Scan for the cell matching the given text and deliver its (X, Y) coordinate at center. 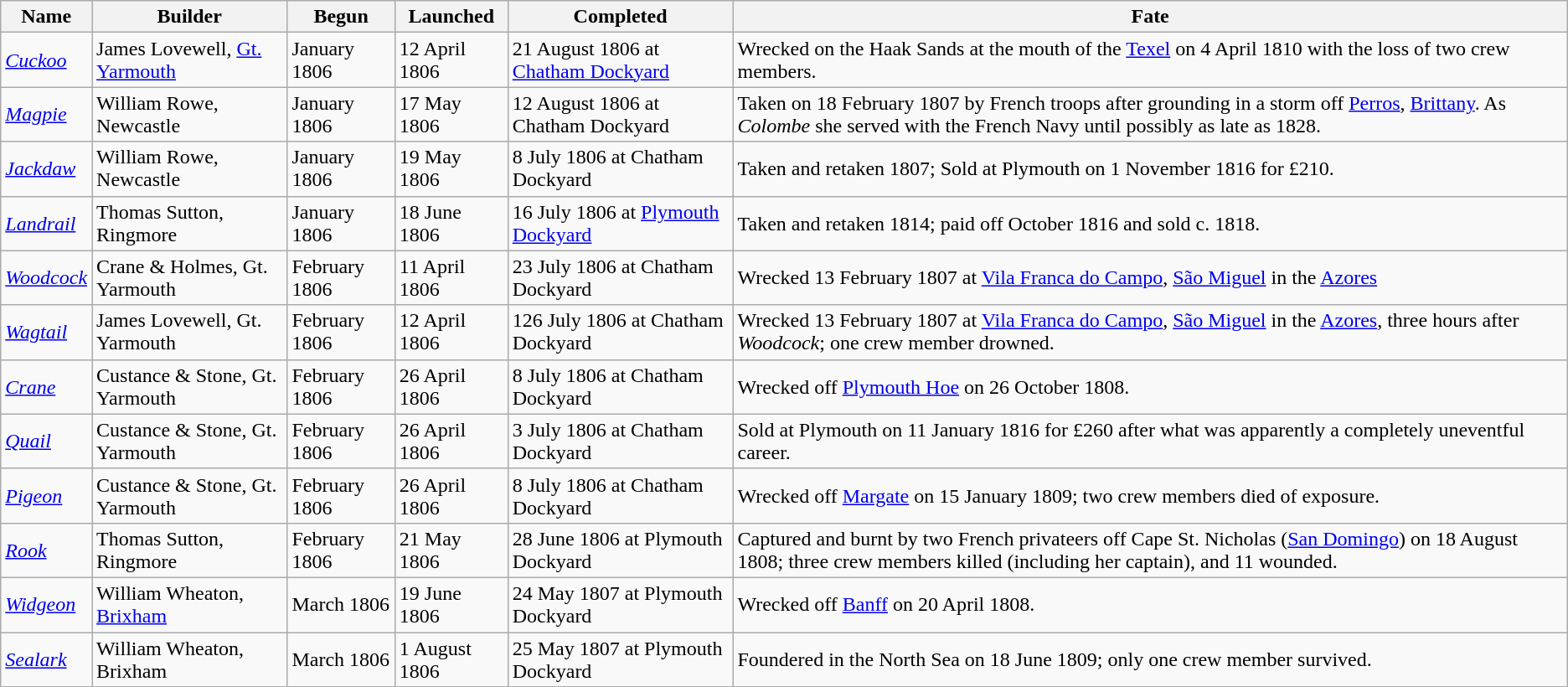
19 May 1806 (451, 169)
25 May 1807 at Plymouth Dockyard (620, 659)
Wagtail (47, 332)
Widgeon (47, 605)
Crane & Holmes, Gt. Yarmouth (189, 278)
Jackdaw (47, 169)
Wrecked off Margate on 15 January 1809; two crew members died of exposure. (1150, 496)
Foundered in the North Sea on 18 June 1809; only one crew member survived. (1150, 659)
23 July 1806 at Chatham Dockyard (620, 278)
Completed (620, 17)
12 August 1806 at Chatham Dockyard (620, 114)
17 May 1806 (451, 114)
21 May 1806 (451, 550)
Wrecked off Plymouth Hoe on 26 October 1808. (1150, 387)
Name (47, 17)
126 July 1806 at Chatham Dockyard (620, 332)
Taken and retaken 1814; paid off October 1816 and sold c. 1818. (1150, 223)
Wrecked on the Haak Sands at the mouth of the Texel on 4 April 1810 with the loss of two crew members. (1150, 60)
24 May 1807 at Plymouth Dockyard (620, 605)
Quail (47, 441)
Crane (47, 387)
19 June 1806 (451, 605)
Begun (341, 17)
Magpie (47, 114)
Sold at Plymouth on 11 January 1816 for £260 after what was apparently a completely uneventful career. (1150, 441)
1 August 1806 (451, 659)
18 June 1806 (451, 223)
28 June 1806 at Plymouth Dockyard (620, 550)
Landrail (47, 223)
Builder (189, 17)
11 April 1806 (451, 278)
Wrecked 13 February 1807 at Vila Franca do Campo, São Miguel in the Azores, three hours after Woodcock; one crew member drowned. (1150, 332)
Pigeon (47, 496)
Fate (1150, 17)
Wrecked 13 February 1807 at Vila Franca do Campo, São Miguel in the Azores (1150, 278)
16 July 1806 at Plymouth Dockyard (620, 223)
Wrecked off Banff on 20 April 1808. (1150, 605)
Woodcock (47, 278)
Launched (451, 17)
Taken and retaken 1807; Sold at Plymouth on 1 November 1816 for £210. (1150, 169)
21 August 1806 at Chatham Dockyard (620, 60)
Cuckoo (47, 60)
Sealark (47, 659)
3 July 1806 at Chatham Dockyard (620, 441)
Rook (47, 550)
